Detect which cell encompasses the target text, then output its [X, Y] center coordinate. 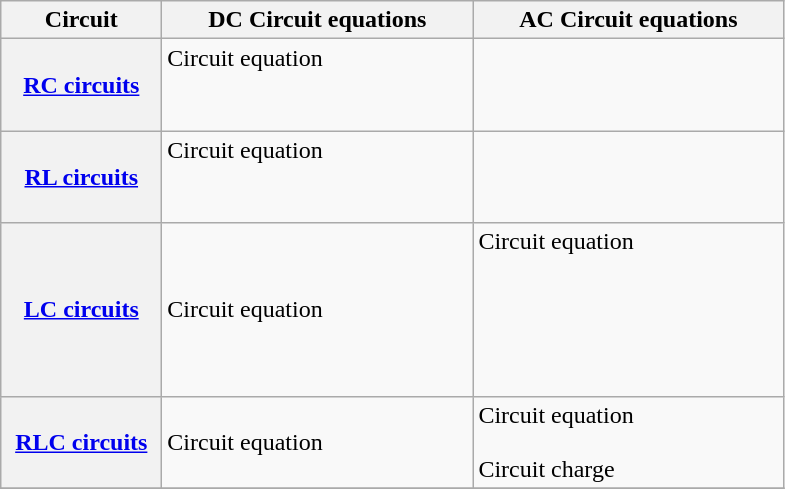
LC circuits [82, 310]
RC circuits [82, 85]
RLC circuits [82, 442]
RL circuits [82, 177]
DC Circuit equations [318, 20]
Circuit [82, 20]
Circuit equationCircuit charge [628, 442]
AC Circuit equations [628, 20]
